Return (x, y) of the center of cell containing provided text 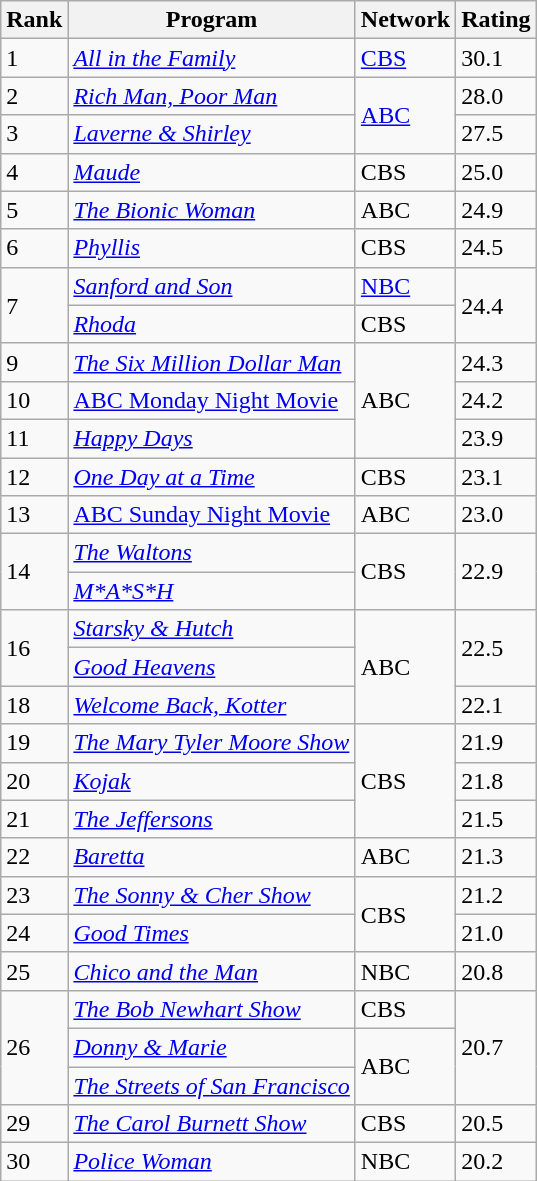
19 (34, 743)
21.9 (496, 743)
The Mary Tyler Moore Show (212, 743)
16 (34, 648)
Baretta (212, 857)
3 (34, 134)
24.2 (496, 400)
13 (34, 515)
24 (34, 933)
21.5 (496, 819)
M*A*S*H (212, 591)
Rhoda (212, 324)
Rank (34, 20)
20.2 (496, 1162)
23.1 (496, 477)
21.8 (496, 781)
22.5 (496, 648)
ABC Sunday Night Movie (212, 515)
30.1 (496, 58)
9 (34, 362)
Laverne & Shirley (212, 134)
20.7 (496, 1047)
24.3 (496, 362)
10 (34, 400)
20 (34, 781)
6 (34, 248)
The Jeffersons (212, 819)
The Streets of San Francisco (212, 1085)
Program (212, 20)
18 (34, 705)
One Day at a Time (212, 477)
20.8 (496, 971)
Network (405, 20)
25 (34, 971)
1 (34, 58)
21.2 (496, 895)
5 (34, 210)
23.0 (496, 515)
24.4 (496, 305)
21 (34, 819)
22.1 (496, 705)
ABC Monday Night Movie (212, 400)
29 (34, 1124)
Maude (212, 172)
4 (34, 172)
25.0 (496, 172)
The Bionic Woman (212, 210)
Rich Man, Poor Man (212, 96)
12 (34, 477)
Happy Days (212, 438)
14 (34, 572)
20.5 (496, 1124)
Police Woman (212, 1162)
11 (34, 438)
The Sonny & Cher Show (212, 895)
Good Heavens (212, 667)
2 (34, 96)
24.9 (496, 210)
Donny & Marie (212, 1047)
24.5 (496, 248)
Chico and the Man (212, 971)
21.0 (496, 933)
7 (34, 305)
28.0 (496, 96)
The Bob Newhart Show (212, 1009)
27.5 (496, 134)
The Six Million Dollar Man (212, 362)
26 (34, 1047)
23.9 (496, 438)
Kojak (212, 781)
22.9 (496, 572)
The Waltons (212, 553)
Phyllis (212, 248)
Rating (496, 20)
Good Times (212, 933)
30 (34, 1162)
Starsky & Hutch (212, 629)
23 (34, 895)
22 (34, 857)
The Carol Burnett Show (212, 1124)
All in the Family (212, 58)
Sanford and Son (212, 286)
Welcome Back, Kotter (212, 705)
21.3 (496, 857)
